For the text-containing cell, return its midpoint in [x, y] coordinate format. 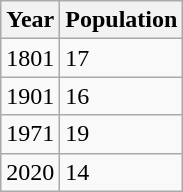
19 [122, 134]
Year [30, 20]
1971 [30, 134]
16 [122, 96]
Population [122, 20]
1801 [30, 58]
14 [122, 172]
2020 [30, 172]
17 [122, 58]
1901 [30, 96]
